Locate the cell with the specified text and output its [x, y] center coordinate. 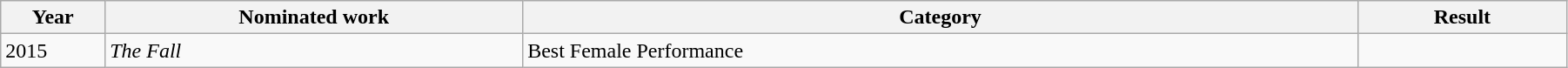
Result [1462, 17]
The Fall [314, 51]
Year [53, 17]
Category [941, 17]
Nominated work [314, 17]
Best Female Performance [941, 51]
2015 [53, 51]
